Detect which cell encompasses the target text, then output its [x, y] center coordinate. 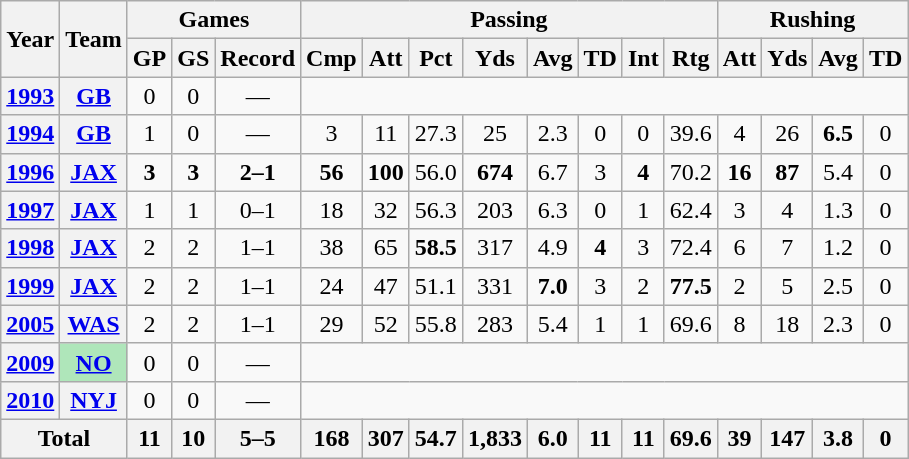
5–5 [258, 438]
65 [386, 248]
317 [494, 248]
283 [494, 324]
38 [332, 248]
47 [386, 286]
Rushing [812, 20]
2.5 [838, 286]
0–1 [258, 210]
1997 [30, 210]
8 [739, 324]
7 [788, 248]
Year [30, 39]
51.1 [436, 286]
Team [94, 39]
27.3 [436, 134]
39.6 [690, 134]
NO [94, 362]
55.8 [436, 324]
GP [149, 58]
7.0 [552, 286]
2–1 [258, 172]
87 [788, 172]
2005 [30, 324]
1,833 [494, 438]
77.5 [690, 286]
100 [386, 172]
1994 [30, 134]
39 [739, 438]
5 [788, 286]
2009 [30, 362]
WAS [94, 324]
Cmp [332, 58]
Passing [510, 20]
331 [494, 286]
147 [788, 438]
62.4 [690, 210]
29 [332, 324]
26 [788, 134]
6 [739, 248]
56 [332, 172]
2010 [30, 400]
52 [386, 324]
307 [386, 438]
GS [194, 58]
54.7 [436, 438]
NYJ [94, 400]
6.5 [838, 134]
Total [64, 438]
168 [332, 438]
1.3 [838, 210]
1993 [30, 96]
25 [494, 134]
6.3 [552, 210]
Rtg [690, 58]
24 [332, 286]
4.9 [552, 248]
6.7 [552, 172]
70.2 [690, 172]
58.5 [436, 248]
Int [643, 58]
1998 [30, 248]
674 [494, 172]
10 [194, 438]
56.3 [436, 210]
Record [258, 58]
56.0 [436, 172]
203 [494, 210]
72.4 [690, 248]
1999 [30, 286]
Pct [436, 58]
32 [386, 210]
16 [739, 172]
1.2 [838, 248]
1996 [30, 172]
6.0 [552, 438]
Games [214, 20]
3.8 [838, 438]
